Return the [x, y] coordinate for the center point of the cell that contains the specified text.  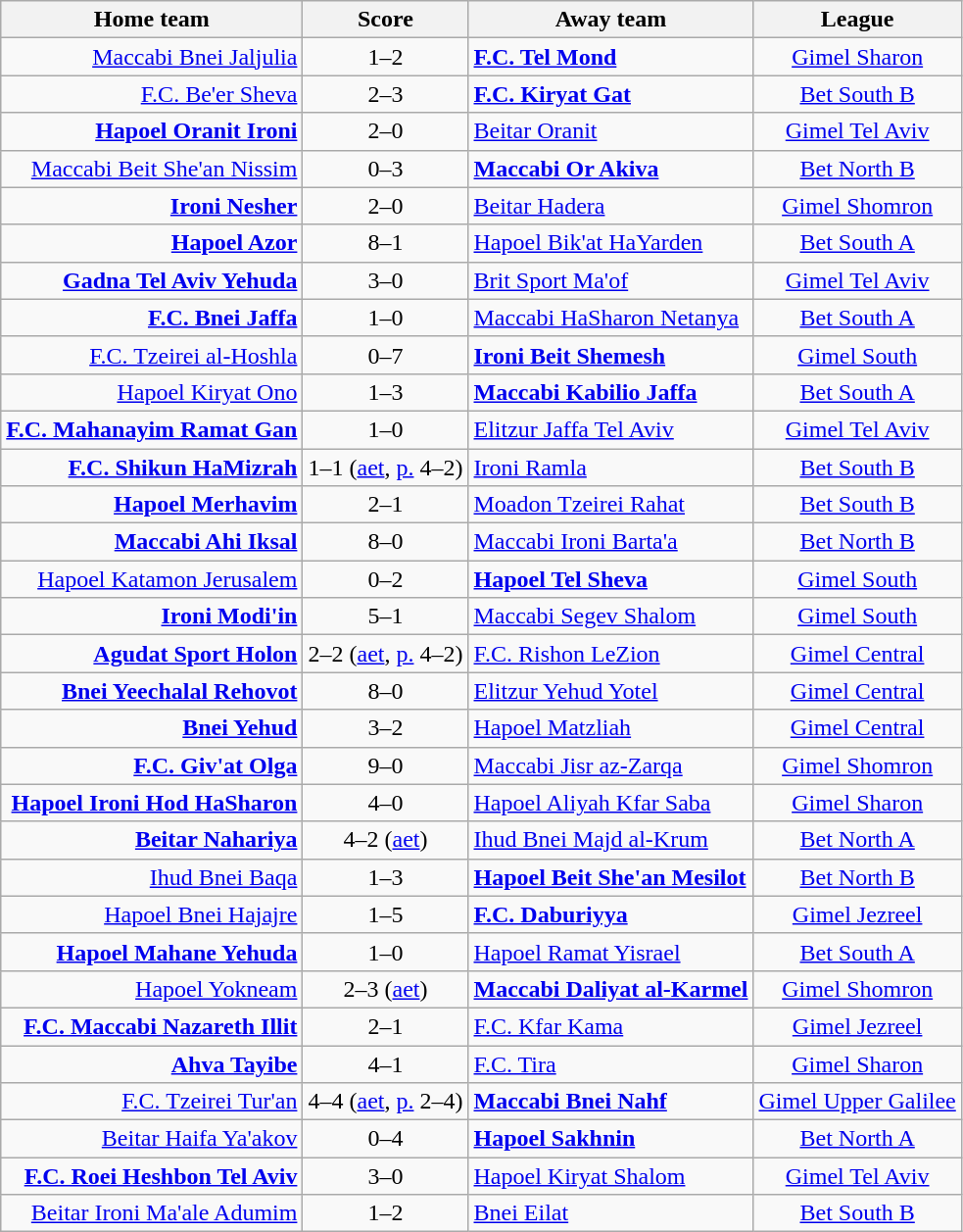
Ahva Tayibe [152, 1063]
0–3 [386, 169]
0–7 [386, 355]
Hapoel Tel Sheva [611, 579]
Hapoel Bik'at HaYarden [611, 243]
Beitar Hadera [611, 206]
F.C. Bnei Jaffa [152, 318]
Hapoel Mahane Yehuda [152, 952]
F.C. Kiryat Gat [611, 94]
5–1 [386, 616]
2–3 [386, 94]
Score [386, 20]
Maccabi Beit She'an Nissim [152, 169]
Bnei Yeechalal Rehovot [152, 691]
Hapoel Oranit Ironi [152, 131]
F.C. Maccabi Nazareth Illit [152, 1026]
Maccabi Daliyat al-Karmel [611, 989]
League [857, 20]
0–2 [386, 579]
Gadna Tel Aviv Yehuda [152, 280]
Maccabi Ironi Barta'a [611, 542]
Beitar Nahariya [152, 840]
F.C. Tira [611, 1063]
Ironi Nesher [152, 206]
F.C. Be'er Sheva [152, 94]
9–0 [386, 765]
Bnei Eilat [611, 1213]
Ironi Beit Shemesh [611, 355]
Hapoel Aliyah Kfar Saba [611, 803]
Maccabi Segev Shalom [611, 616]
Beitar Haifa Ya'akov [152, 1139]
Hapoel Ramat Yisrael [611, 952]
Hapoel Merhavim [152, 505]
8–1 [386, 243]
Elitzur Yehud Yotel [611, 691]
Moadon Tzeirei Rahat [611, 505]
Brit Sport Ma'of [611, 280]
2–3 (aet) [386, 989]
Maccabi Bnei Nahf [611, 1102]
Maccabi HaSharon Netanya [611, 318]
Maccabi Ahi Iksal [152, 542]
F.C. Roei Heshbon Tel Aviv [152, 1176]
Away team [611, 20]
F.C. Shikun HaMizrah [152, 468]
Hapoel Bnei Hajajre [152, 914]
1–1 (aet, p. 4–2) [386, 468]
F.C. Kfar Kama [611, 1026]
Maccabi Bnei Jaljulia [152, 57]
Maccabi Or Akiva [611, 169]
Hapoel Azor [152, 243]
4–0 [386, 803]
Home team [152, 20]
Agudat Sport Holon [152, 654]
Hapoel Ironi Hod HaSharon [152, 803]
Bnei Yehud [152, 728]
1–5 [386, 914]
Elitzur Jaffa Tel Aviv [611, 429]
4–4 (aet, p. 2–4) [386, 1102]
Gimel Upper Galilee [857, 1102]
Ironi Ramla [611, 468]
Hapoel Katamon Jerusalem [152, 579]
F.C. Giv'at Olga [152, 765]
Ironi Modi'in [152, 616]
Hapoel Kiryat Shalom [611, 1176]
F.C. Tzeirei Tur'an [152, 1102]
Ihud Bnei Baqa [152, 877]
Maccabi Kabilio Jaffa [611, 392]
Hapoel Beit She'an Mesilot [611, 877]
F.C. Daburiyya [611, 914]
Hapoel Yokneam [152, 989]
Beitar Oranit [611, 131]
4–2 (aet) [386, 840]
Beitar Ironi Ma'ale Adumim [152, 1213]
0–4 [386, 1139]
F.C. Tel Mond [611, 57]
Hapoel Kiryat Ono [152, 392]
Maccabi Jisr az-Zarqa [611, 765]
F.C. Tzeirei al-Hoshla [152, 355]
Ihud Bnei Majd al-Krum [611, 840]
4–1 [386, 1063]
Hapoel Matzliah [611, 728]
F.C. Mahanayim Ramat Gan [152, 429]
3–2 [386, 728]
Hapoel Sakhnin [611, 1139]
F.C. Rishon LeZion [611, 654]
2–2 (aet, p. 4–2) [386, 654]
